Pinpoint the cell where the given text exists, returning its [X, Y] midpoint coordinate. 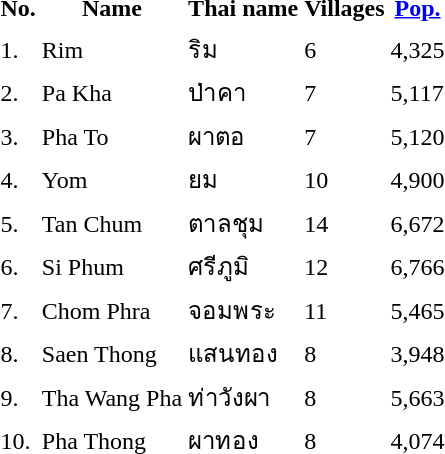
ริม [244, 49]
12 [344, 266]
Pa Kha [112, 92]
6 [344, 49]
Saen Thong [112, 354]
ยม [244, 180]
Tan Chum [112, 223]
ป่าคา [244, 92]
10 [344, 180]
แสนทอง [244, 354]
ท่าวังผา [244, 397]
ผาตอ [244, 136]
ศรีภูมิ [244, 266]
11 [344, 310]
Pha To [112, 136]
Si Phum [112, 266]
Rim [112, 49]
จอมพระ [244, 310]
Yom [112, 180]
Tha Wang Pha [112, 397]
Chom Phra [112, 310]
14 [344, 223]
ตาลชุม [244, 223]
